Determine the [X, Y] coordinate at the center of the cell enclosing the given text.  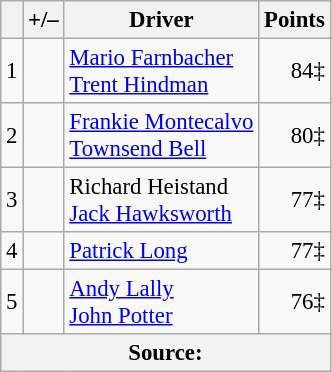
2 [12, 136]
84‡ [294, 72]
+/– [44, 20]
Frankie Montecalvo Townsend Bell [162, 136]
Source: [166, 353]
76‡ [294, 302]
4 [12, 251]
Patrick Long [162, 251]
Points [294, 20]
5 [12, 302]
3 [12, 200]
Andy Lally John Potter [162, 302]
1 [12, 72]
80‡ [294, 136]
Richard Heistand Jack Hawksworth [162, 200]
Driver [162, 20]
Mario Farnbacher Trent Hindman [162, 72]
